Find where the given text appears and provide that cell's center as (x, y) coordinate. 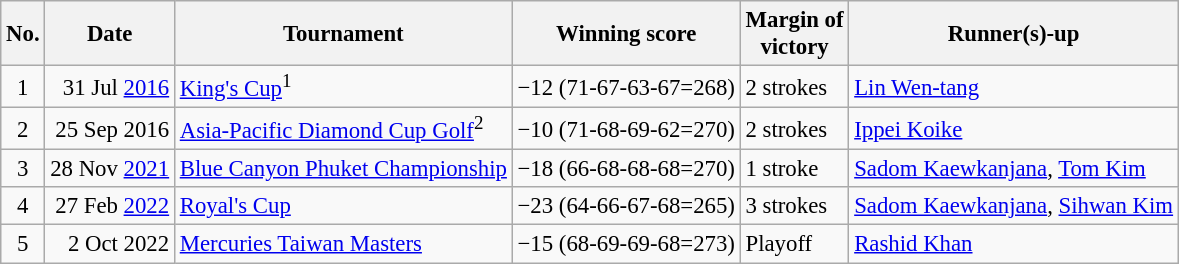
Mercuries Taiwan Masters (343, 244)
Playoff (794, 244)
King's Cup1 (343, 87)
Asia-Pacific Diamond Cup Golf2 (343, 129)
Rashid Khan (1014, 244)
Runner(s)-up (1014, 34)
Sadom Kaewkanjana, Tom Kim (1014, 169)
Tournament (343, 34)
3 strokes (794, 207)
Date (110, 34)
31 Jul 2016 (110, 87)
5 (23, 244)
No. (23, 34)
−18 (66-68-68-68=270) (626, 169)
Sadom Kaewkanjana, Sihwan Kim (1014, 207)
−10 (71-68-69-62=270) (626, 129)
4 (23, 207)
Royal's Cup (343, 207)
Margin ofvictory (794, 34)
25 Sep 2016 (110, 129)
28 Nov 2021 (110, 169)
−23 (64-66-67-68=265) (626, 207)
Blue Canyon Phuket Championship (343, 169)
1 (23, 87)
3 (23, 169)
Ippei Koike (1014, 129)
2 Oct 2022 (110, 244)
−12 (71-67-63-67=268) (626, 87)
1 stroke (794, 169)
27 Feb 2022 (110, 207)
Lin Wen-tang (1014, 87)
−15 (68-69-69-68=273) (626, 244)
2 (23, 129)
Winning score (626, 34)
